Detect which cell encompasses the target text, then output its [X, Y] center coordinate. 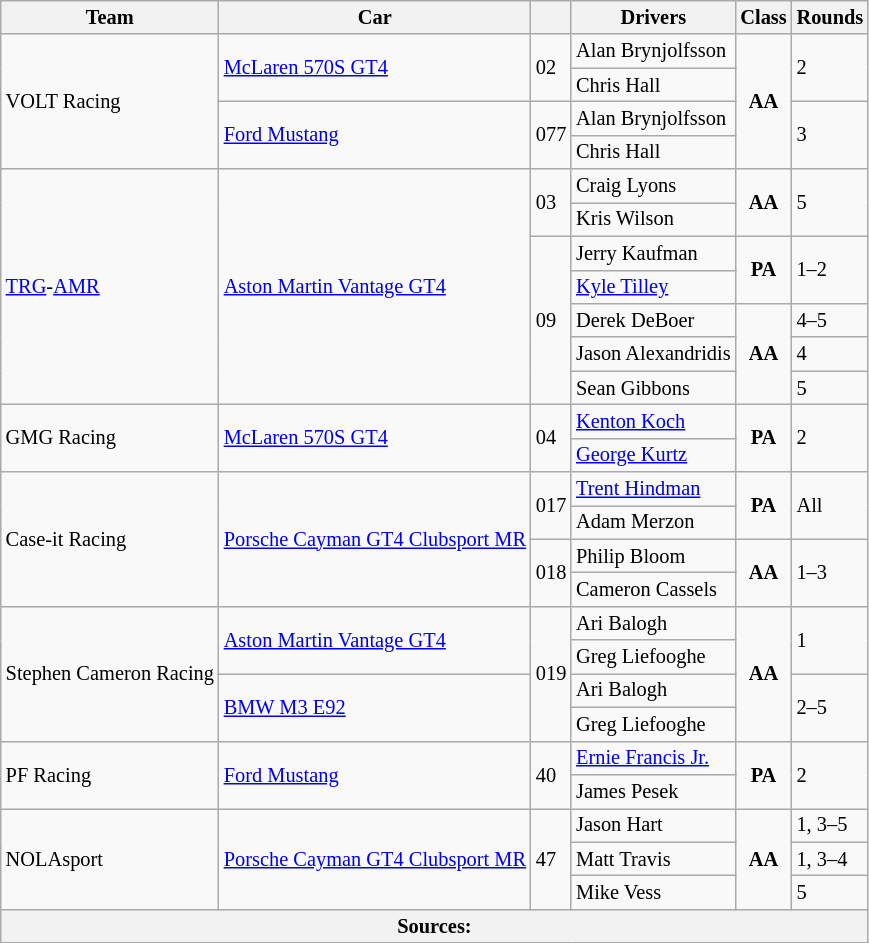
09 [551, 320]
1, 3–4 [830, 859]
Ernie Francis Jr. [653, 758]
Jerry Kaufman [653, 253]
GMG Racing [110, 438]
Derek DeBoer [653, 320]
Car [375, 17]
Case-it Racing [110, 540]
James Pesek [653, 791]
2–5 [830, 706]
Jason Hart [653, 825]
1–3 [830, 572]
Stephen Cameron Racing [110, 674]
Matt Travis [653, 859]
Drivers [653, 17]
Philip Bloom [653, 556]
Trent Hindman [653, 489]
Adam Merzon [653, 522]
1–2 [830, 270]
BMW M3 E92 [375, 706]
3 [830, 134]
Rounds [830, 17]
Cameron Cassels [653, 589]
VOLT Racing [110, 102]
Craig Lyons [653, 186]
All [830, 506]
04 [551, 438]
03 [551, 202]
077 [551, 134]
4 [830, 354]
NOLAsport [110, 858]
Kyle Tilley [653, 287]
4–5 [830, 320]
1 [830, 640]
Sources: [434, 926]
Kenton Koch [653, 421]
Kris Wilson [653, 219]
Mike Vess [653, 892]
George Kurtz [653, 455]
TRG-AMR [110, 287]
017 [551, 506]
47 [551, 858]
40 [551, 774]
Sean Gibbons [653, 388]
019 [551, 674]
018 [551, 572]
02 [551, 68]
Class [763, 17]
PF Racing [110, 774]
Team [110, 17]
Jason Alexandridis [653, 354]
1, 3–5 [830, 825]
